Determine the (x, y) coordinate at the center of the cell enclosing the given text.  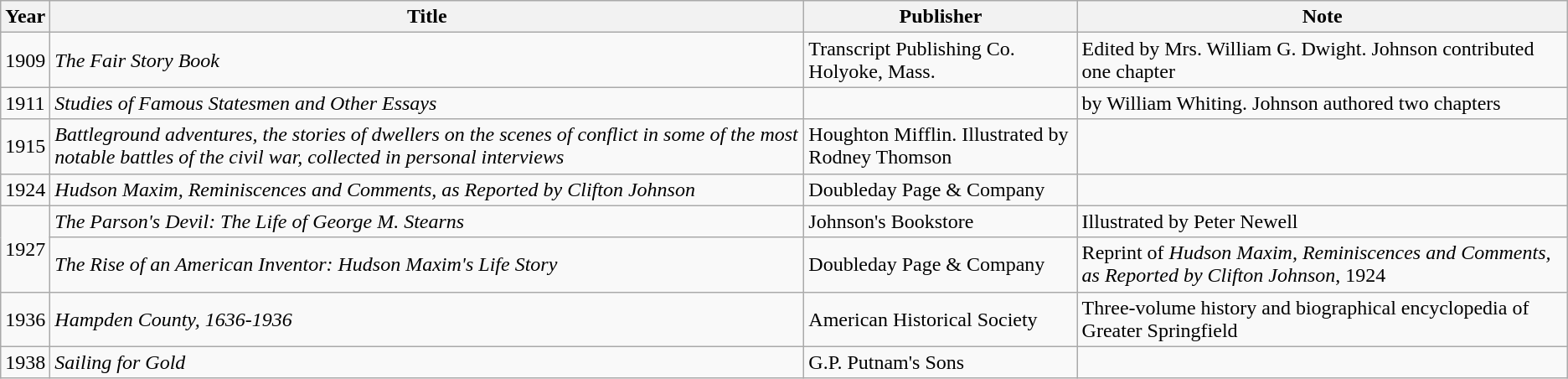
1927 (25, 248)
The Rise of an American Inventor: Hudson Maxim's Life Story (427, 265)
Publisher (941, 17)
1909 (25, 60)
1924 (25, 189)
G.P. Putnam's Sons (941, 362)
Johnson's Bookstore (941, 221)
Transcript Publishing Co. Holyoke, Mass. (941, 60)
1911 (25, 103)
1938 (25, 362)
Note (1322, 17)
Hudson Maxim, Reminiscences and Comments, as Reported by Clifton Johnson (427, 189)
Illustrated by Peter Newell (1322, 221)
Sailing for Gold (427, 362)
1936 (25, 319)
Houghton Mifflin. Illustrated by Rodney Thomson (941, 146)
1915 (25, 146)
American Historical Society (941, 319)
Title (427, 17)
Year (25, 17)
Edited by Mrs. William G. Dwight. Johnson contributed one chapter (1322, 60)
by William Whiting. Johnson authored two chapters (1322, 103)
Three-volume history and biographical encyclopedia of Greater Springfield (1322, 319)
The Parson's Devil: The Life of George M. Stearns (427, 221)
Studies of Famous Statesmen and Other Essays (427, 103)
The Fair Story Book (427, 60)
Hampden County, 1636-1936 (427, 319)
Reprint of Hudson Maxim, Reminiscences and Comments, as Reported by Clifton Johnson, 1924 (1322, 265)
